Provide the (X, Y) coordinate of the cell's center where the given text is located.  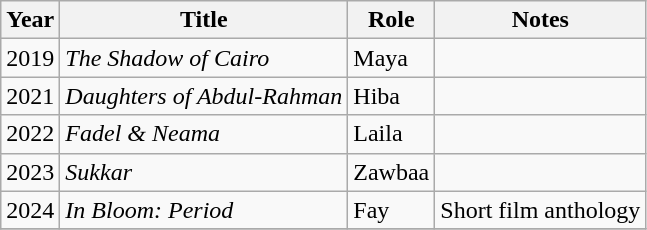
2022 (30, 134)
2019 (30, 58)
Fay (392, 210)
Hiba (392, 96)
2024 (30, 210)
Daughters of Abdul-Rahman (204, 96)
2021 (30, 96)
In Bloom: Period (204, 210)
Maya (392, 58)
Zawbaa (392, 172)
2023 (30, 172)
Year (30, 20)
The Shadow of Cairo (204, 58)
Notes (540, 20)
Role (392, 20)
Fadel & Neama (204, 134)
Sukkar (204, 172)
Laila (392, 134)
Title (204, 20)
Short film anthology (540, 210)
